Pinpoint the cell where the given text exists, returning its (X, Y) midpoint coordinate. 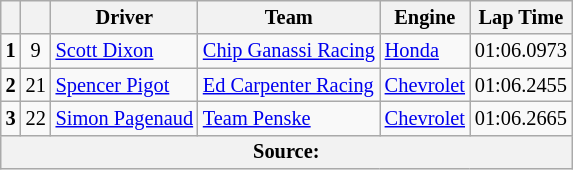
21 (36, 85)
01:06.0973 (521, 51)
Simon Pagenaud (124, 118)
01:06.2665 (521, 118)
Lap Time (521, 17)
01:06.2455 (521, 85)
Driver (124, 17)
Engine (425, 17)
2 (11, 85)
9 (36, 51)
3 (11, 118)
Chip Ganassi Racing (289, 51)
Team (289, 17)
1 (11, 51)
Honda (425, 51)
Scott Dixon (124, 51)
Team Penske (289, 118)
Source: (286, 152)
Spencer Pigot (124, 85)
Ed Carpenter Racing (289, 85)
22 (36, 118)
